Search for the cell housing the specified text and yield its [X, Y] center coordinate. 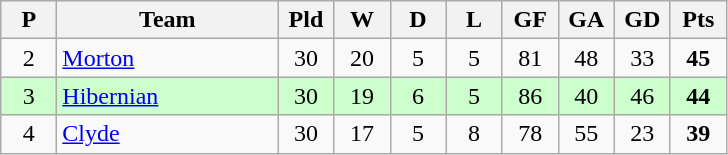
78 [530, 134]
45 [698, 58]
81 [530, 58]
48 [586, 58]
Team [168, 20]
Hibernian [168, 96]
8 [474, 134]
6 [418, 96]
P [29, 20]
40 [586, 96]
86 [530, 96]
Pts [698, 20]
W [362, 20]
39 [698, 134]
44 [698, 96]
2 [29, 58]
GF [530, 20]
55 [586, 134]
GA [586, 20]
L [474, 20]
Pld [306, 20]
D [418, 20]
46 [642, 96]
GD [642, 20]
3 [29, 96]
Clyde [168, 134]
17 [362, 134]
33 [642, 58]
19 [362, 96]
4 [29, 134]
23 [642, 134]
Morton [168, 58]
20 [362, 58]
